Search for the cell housing the specified text and yield its (X, Y) center coordinate. 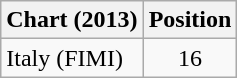
16 (190, 58)
Italy (FIMI) (72, 58)
Chart (2013) (72, 20)
Position (190, 20)
